For the text-containing cell, return its midpoint in (X, Y) coordinate format. 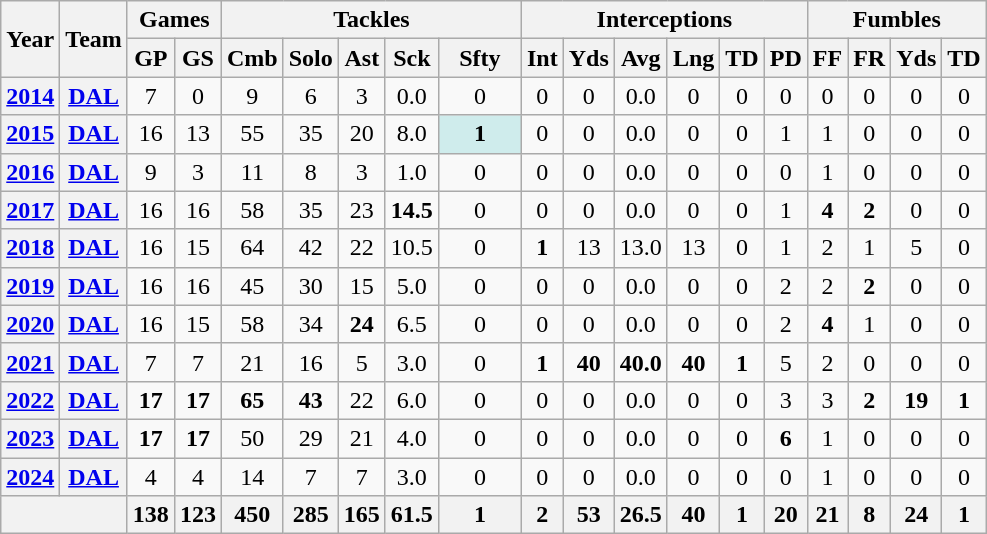
2017 (30, 210)
138 (150, 515)
29 (310, 438)
Avg (640, 58)
2018 (30, 248)
13.0 (640, 248)
2022 (30, 400)
Int (542, 58)
30 (310, 286)
2020 (30, 324)
64 (252, 248)
19 (916, 400)
PD (786, 58)
61.5 (412, 515)
55 (252, 134)
43 (310, 400)
165 (362, 515)
285 (310, 515)
FR (870, 58)
Interceptions (664, 20)
4.0 (412, 438)
6.5 (412, 324)
Sck (412, 58)
123 (198, 515)
2014 (30, 96)
42 (310, 248)
Games (174, 20)
50 (252, 438)
8.0 (412, 134)
10.5 (412, 248)
Year (30, 39)
Tackles (371, 20)
26.5 (640, 515)
53 (588, 515)
40.0 (640, 362)
Sfty (480, 58)
2016 (30, 172)
Lng (693, 58)
2015 (30, 134)
23 (362, 210)
2023 (30, 438)
450 (252, 515)
Fumbles (896, 20)
6.0 (412, 400)
2024 (30, 477)
1.0 (412, 172)
34 (310, 324)
5.0 (412, 286)
Cmb (252, 58)
Team (94, 39)
Ast (362, 58)
45 (252, 286)
2019 (30, 286)
FF (827, 58)
Solo (310, 58)
65 (252, 400)
GS (198, 58)
14.5 (412, 210)
2021 (30, 362)
14 (252, 477)
11 (252, 172)
GP (150, 58)
